Extract the (X, Y) coordinate from the center of the cell holding the provided text.  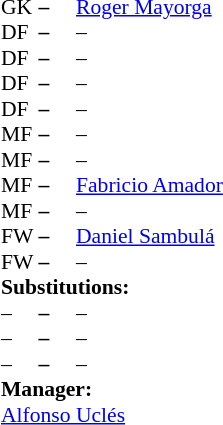
Fabricio Amador (150, 185)
Daniel Sambulá (150, 237)
Manager: (112, 389)
Substitutions: (112, 287)
